Search for the cell housing the specified text and yield its [x, y] center coordinate. 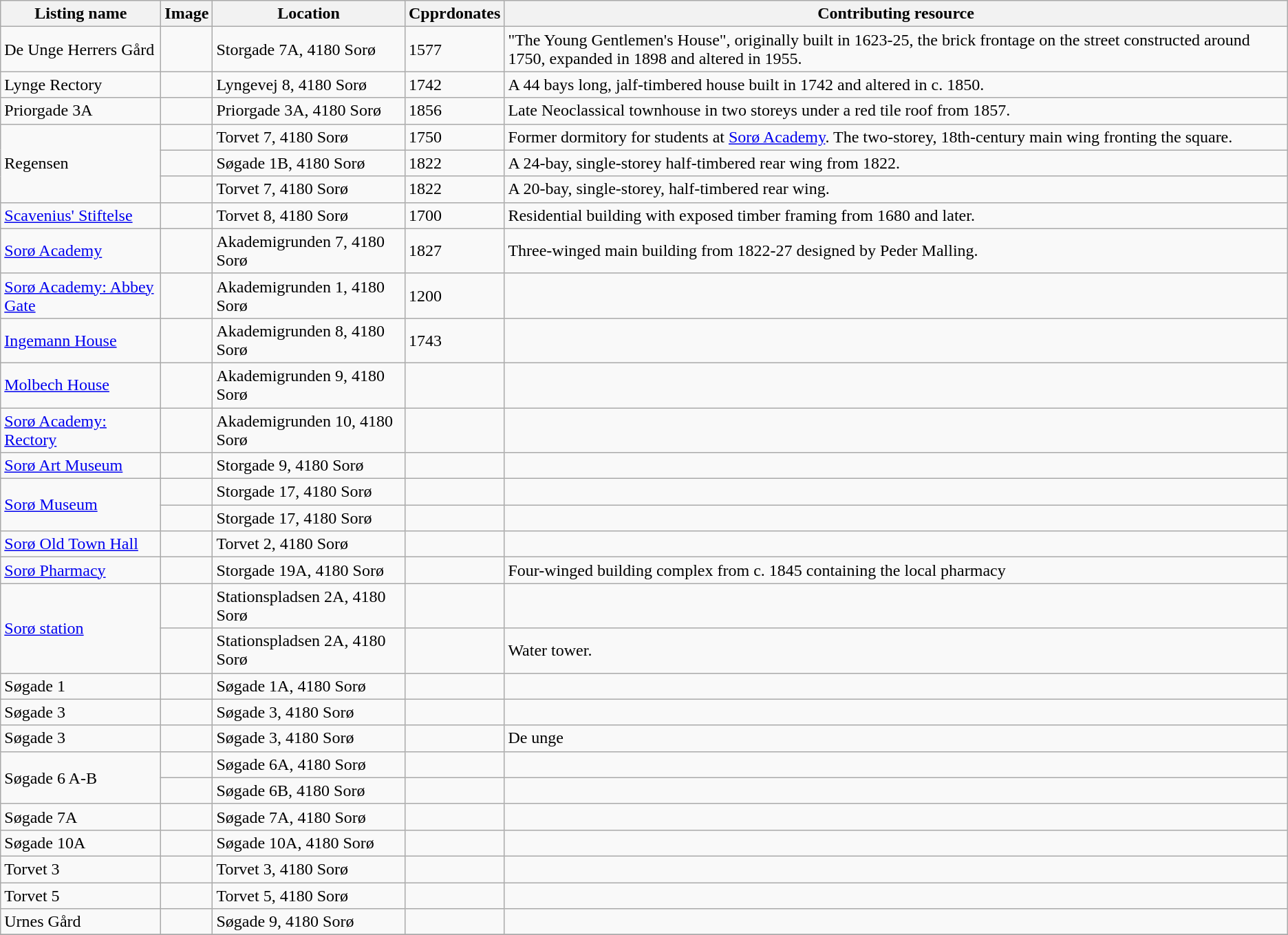
Former dormitory for students at Sorø Academy. The two-storey, 18th-century main wing fronting the square. [896, 137]
Sorø Old Town Hall [81, 544]
1200 [454, 296]
Sorø Academy: Rectory [81, 429]
Priorgade 3A, 4180 Sorø [309, 111]
Søgade 10A [81, 843]
1577 [454, 50]
Storgade 19A, 4180 Sorø [309, 570]
Akademigrunden 9, 4180 Sorø [309, 385]
Søgade 1 [81, 686]
De Unge Herrers Gård [81, 50]
Søgade 7A [81, 817]
A 44 bays long, jalf-timbered house built in 1742 and altered in c. 1850. [896, 85]
Søgade 9, 4180 Sorø [309, 922]
Søgade 7A, 4180 Sorø [309, 817]
Water tower. [896, 651]
Akademigrunden 1, 4180 Sorø [309, 296]
Ingemann House [81, 340]
1827 [454, 250]
1700 [454, 215]
Torvet 5, 4180 Sorø [309, 895]
Contributing resource [896, 14]
Sorø Pharmacy [81, 570]
Cpprdonates [454, 14]
Scavenius' Stiftelse [81, 215]
Søgade 1B, 4180 Sorø [309, 163]
Molbech House [81, 385]
Late Neoclassical townhouse in two storeys under a red tile roof from 1857. [896, 111]
Four-winged building complex from c. 1845 containing the local pharmacy [896, 570]
Regensen [81, 163]
Sorø Academy: Abbey Gate [81, 296]
1743 [454, 340]
Søgade 6A, 4180 Sorø [309, 764]
Søgade 1A, 4180 Sorø [309, 686]
Priorgade 3A [81, 111]
A 24-bay, single-storey half-timbered rear wing from 1822. [896, 163]
Søgade 6B, 4180 Sorø [309, 791]
Image [187, 14]
Urnes Gård [81, 922]
Torvet 3 [81, 869]
Residential building with exposed timber framing from 1680 and later. [896, 215]
Søgade 6 A-B [81, 777]
Akademigrunden 7, 4180 Sorø [309, 250]
1856 [454, 111]
Storgade 7A, 4180 Sorø [309, 50]
Three-winged main building from 1822-27 designed by Peder Malling. [896, 250]
1750 [454, 137]
Torvet 2, 4180 Sorø [309, 544]
Storgade 9, 4180 Sorø [309, 466]
Søgade 10A, 4180 Sorø [309, 843]
Lynge Rectory [81, 85]
Listing name [81, 14]
Sorø station [81, 628]
De unge [896, 738]
Sorø Museum [81, 505]
Torvet 5 [81, 895]
Sorø Art Museum [81, 466]
Torvet 3, 4180 Sorø [309, 869]
Lyngevej 8, 4180 Sorø [309, 85]
Akademigrunden 10, 4180 Sorø [309, 429]
Torvet 8, 4180 Sorø [309, 215]
Akademigrunden 8, 4180 Sorø [309, 340]
Sorø Academy [81, 250]
1742 [454, 85]
Location [309, 14]
A 20-bay, single-storey, half-timbered rear wing. [896, 189]
